For the text-containing cell, return its midpoint in (x, y) coordinate format. 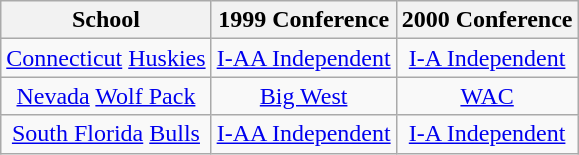
WAC (487, 96)
School (106, 20)
Big West (304, 96)
Nevada Wolf Pack (106, 96)
2000 Conference (487, 20)
Connecticut Huskies (106, 58)
South Florida Bulls (106, 134)
1999 Conference (304, 20)
